Scan for the cell matching the given text and deliver its (X, Y) coordinate at center. 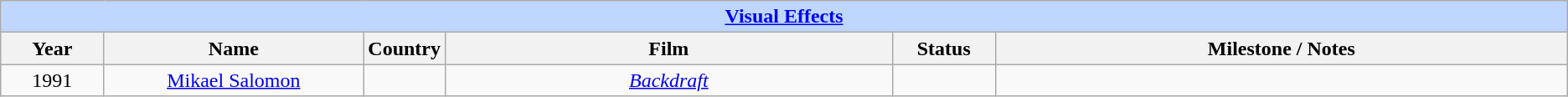
Name (234, 48)
Country (405, 48)
1991 (52, 80)
Backdraft (669, 80)
Year (52, 48)
Milestone / Notes (1282, 48)
Status (943, 48)
Mikael Salomon (234, 80)
Film (669, 48)
Visual Effects (784, 17)
